Find where the given text appears and provide that cell's center as (x, y) coordinate. 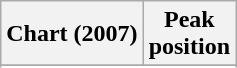
Peakposition (189, 34)
Chart (2007) (72, 34)
